Detect which cell encompasses the target text, then output its [x, y] center coordinate. 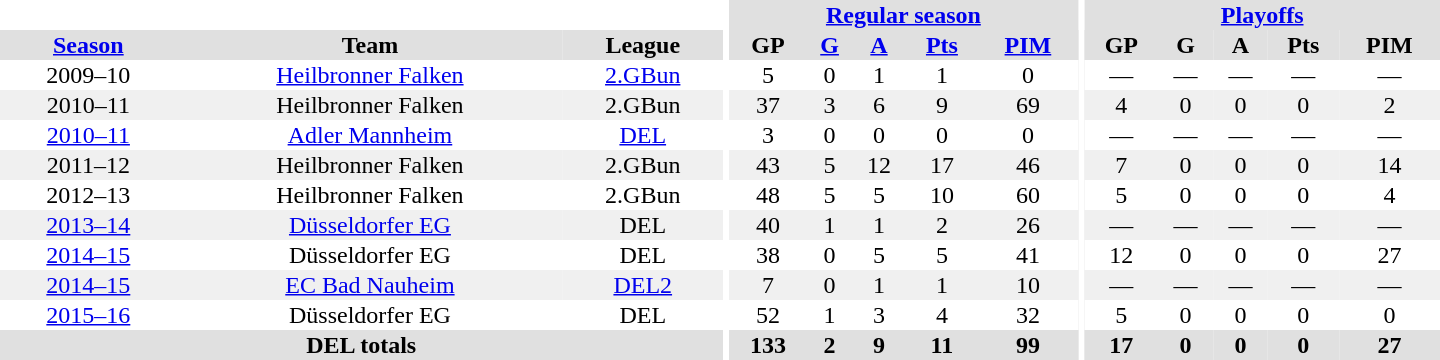
6 [880, 105]
Team [370, 45]
41 [1028, 255]
48 [768, 195]
133 [768, 345]
26 [1028, 225]
69 [1028, 105]
32 [1028, 315]
11 [942, 345]
14 [1390, 165]
43 [768, 165]
46 [1028, 165]
EC Bad Nauheim [370, 285]
2012–13 [88, 195]
37 [768, 105]
99 [1028, 345]
DEL2 [642, 285]
60 [1028, 195]
2011–12 [88, 165]
Regular season [903, 15]
Adler Mannheim [370, 135]
Season [88, 45]
40 [768, 225]
2015–16 [88, 315]
52 [768, 315]
League [642, 45]
2009–10 [88, 75]
2013–14 [88, 225]
DEL totals [361, 345]
38 [768, 255]
Playoffs [1262, 15]
